Determine the [X, Y] coordinate at the center of the cell enclosing the given text.  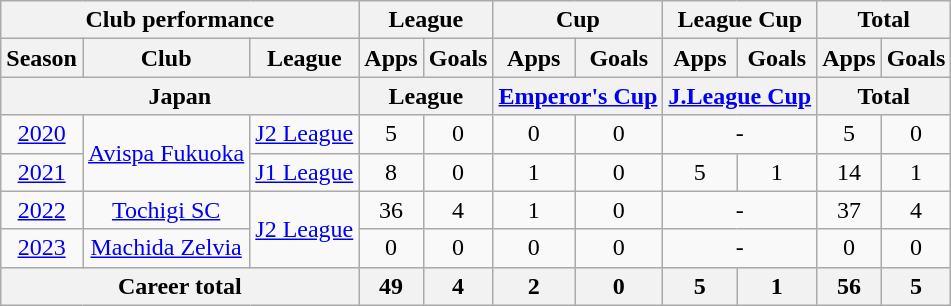
8 [391, 172]
Cup [578, 20]
Club performance [180, 20]
14 [849, 172]
Tochigi SC [166, 210]
Club [166, 58]
Season [42, 58]
Avispa Fukuoka [166, 153]
League Cup [740, 20]
Career total [180, 286]
56 [849, 286]
Emperor's Cup [578, 96]
2 [534, 286]
2020 [42, 134]
49 [391, 286]
J.League Cup [740, 96]
2022 [42, 210]
J1 League [304, 172]
2023 [42, 248]
Machida Zelvia [166, 248]
Japan [180, 96]
36 [391, 210]
37 [849, 210]
2021 [42, 172]
